Provide the (X, Y) coordinate of the cell's center where the given text is located.  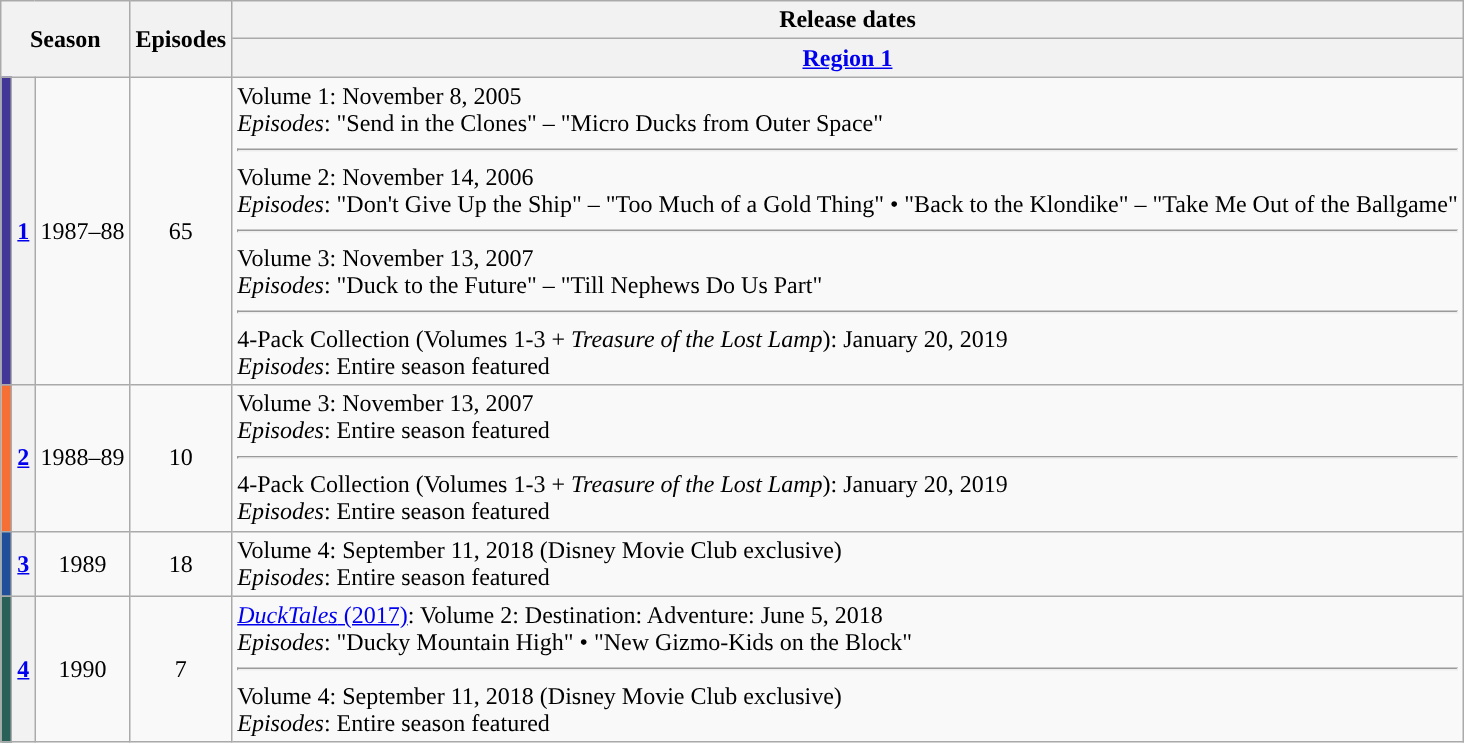
3 (24, 564)
18 (181, 564)
Episodes (181, 39)
1987–88 (82, 231)
7 (181, 669)
65 (181, 231)
Volume 4: September 11, 2018 (Disney Movie Club exclusive)Episodes: Entire season featured (848, 564)
2 (24, 458)
10 (181, 458)
1989 (82, 564)
Region 1 (848, 58)
1988–89 (82, 458)
Release dates (848, 20)
4 (24, 669)
1 (24, 231)
1990 (82, 669)
Season (66, 39)
